Detect which cell encompasses the target text, then output its (X, Y) center coordinate. 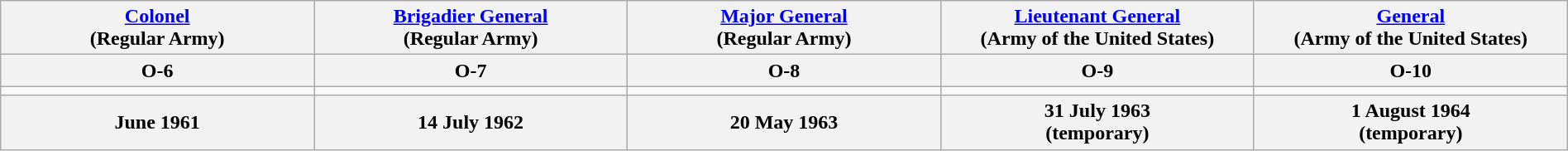
General(Army of the United States) (1411, 28)
O-7 (471, 71)
Colonel(Regular Army) (157, 28)
June 1961 (157, 123)
1 August 1964(temporary) (1411, 123)
O-10 (1411, 71)
O-6 (157, 71)
O-9 (1097, 71)
Major General(Regular Army) (784, 28)
Brigadier General(Regular Army) (471, 28)
14 July 1962 (471, 123)
20 May 1963 (784, 123)
31 July 1963(temporary) (1097, 123)
Lieutenant General(Army of the United States) (1097, 28)
O-8 (784, 71)
